From the cell containing the given text, extract its center point as (x, y) coordinate. 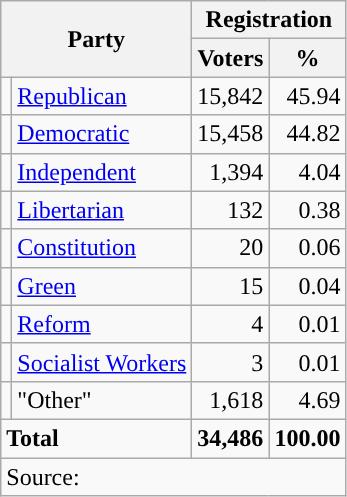
132 (230, 210)
4.04 (308, 172)
Republican (102, 96)
0.38 (308, 210)
44.82 (308, 134)
34,486 (230, 438)
1,394 (230, 172)
0.04 (308, 286)
3 (230, 362)
Voters (230, 58)
Source: (174, 477)
Party (96, 39)
4.69 (308, 400)
Constitution (102, 248)
Reform (102, 324)
15,458 (230, 134)
Total (96, 438)
"Other" (102, 400)
45.94 (308, 96)
0.06 (308, 248)
20 (230, 248)
Socialist Workers (102, 362)
Libertarian (102, 210)
15,842 (230, 96)
15 (230, 286)
4 (230, 324)
100.00 (308, 438)
Independent (102, 172)
Registration (269, 20)
Green (102, 286)
Democratic (102, 134)
1,618 (230, 400)
% (308, 58)
